Return (x, y) of the center of cell containing provided text 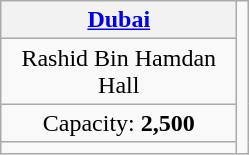
Capacity: 2,500 (119, 123)
Rashid Bin Hamdan Hall (119, 72)
Dubai (119, 20)
